For the text-containing cell, return its midpoint in [x, y] coordinate format. 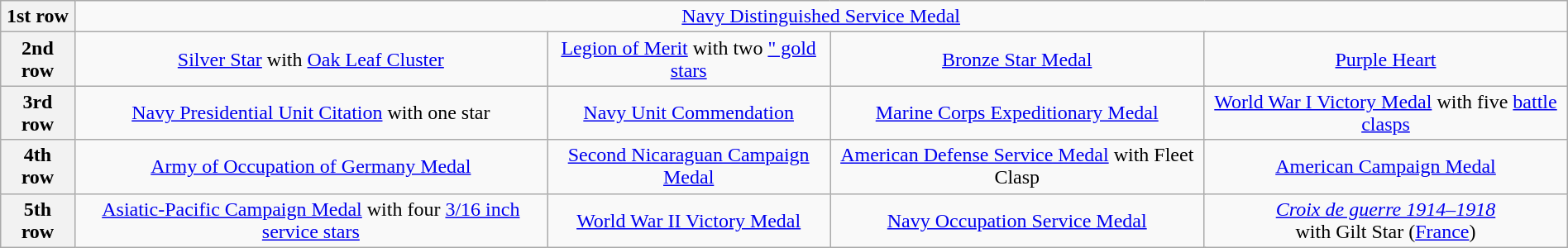
5th row [38, 220]
1st row [38, 17]
Croix de guerre 1914–1918 with Gilt Star (France) [1386, 220]
Army of Occupation of Germany Medal [311, 167]
Navy Presidential Unit Citation with one star [311, 112]
3rd row [38, 112]
Second Nicaraguan Campaign Medal [689, 167]
Marine Corps Expeditionary Medal [1017, 112]
World War I Victory Medal with five battle clasps [1386, 112]
Navy Occupation Service Medal [1017, 220]
Purple Heart [1386, 60]
Navy Distinguished Service Medal [820, 17]
Bronze Star Medal [1017, 60]
Navy Unit Commendation [689, 112]
Legion of Merit with two " gold stars [689, 60]
2nd row [38, 60]
American Defense Service Medal with Fleet Clasp [1017, 167]
Silver Star with Oak Leaf Cluster [311, 60]
Asiatic-Pacific Campaign Medal with four 3/16 inch service stars [311, 220]
4th row [38, 167]
World War II Victory Medal [689, 220]
American Campaign Medal [1386, 167]
